Search for the cell housing the specified text and yield its [x, y] center coordinate. 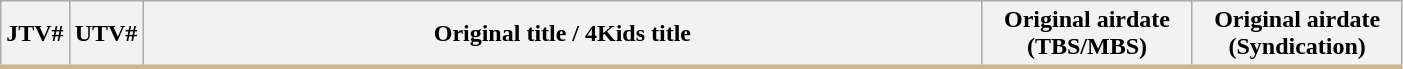
UTV# [106, 34]
Original title / 4Kids title [562, 34]
JTV# [35, 34]
Original airdate (Syndication) [1297, 34]
Original airdate (TBS/MBS) [1087, 34]
